Output the [x, y] coordinate of the center of the cell containing the given text.  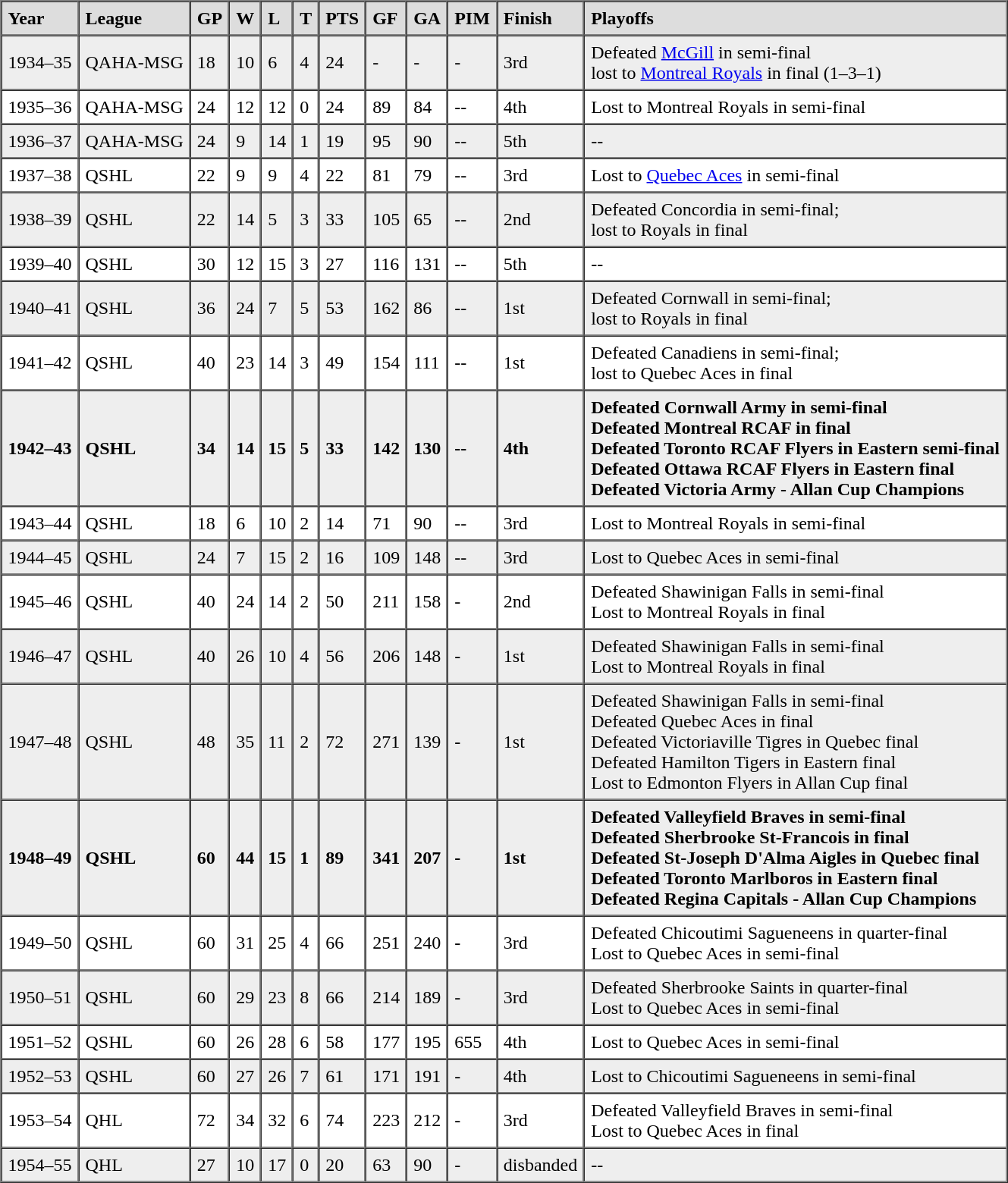
1950–51 [40, 998]
31 [245, 943]
GF [386, 18]
211 [386, 602]
195 [427, 1042]
206 [386, 657]
1954–55 [40, 1165]
1945–46 [40, 602]
T [306, 18]
Defeated Concordia in semi-final;lost to Royals in final [795, 220]
1942–43 [40, 447]
162 [386, 308]
105 [386, 220]
1953–54 [40, 1121]
223 [386, 1121]
20 [342, 1165]
74 [342, 1121]
Playoffs [795, 18]
Defeated Sherbrooke Saints in quarter-finalLost to Quebec Aces in semi-final [795, 998]
W [245, 18]
GP [209, 18]
240 [427, 943]
58 [342, 1042]
109 [386, 557]
1935–36 [40, 106]
PTS [342, 18]
341 [386, 857]
84 [427, 106]
1946–47 [40, 657]
271 [386, 742]
49 [342, 362]
1940–41 [40, 308]
191 [427, 1075]
1939–40 [40, 264]
171 [386, 1075]
Defeated Canadiens in semi-final;lost to Quebec Aces in final [795, 362]
61 [342, 1075]
29 [245, 998]
79 [427, 174]
655 [472, 1042]
1948–49 [40, 857]
25 [277, 943]
Year [40, 18]
Finish [540, 18]
disbanded [540, 1165]
44 [245, 857]
158 [427, 602]
1949–50 [40, 943]
177 [386, 1042]
207 [427, 857]
1936–37 [40, 141]
95 [386, 141]
56 [342, 657]
Defeated Valleyfield Braves in semi-finalLost to Quebec Aces in final [795, 1121]
PIM [472, 18]
L [277, 18]
8 [306, 998]
63 [386, 1165]
212 [427, 1121]
Lost to Chicoutimi Sagueneens in semi-final [795, 1075]
154 [386, 362]
65 [427, 220]
28 [277, 1042]
19 [342, 141]
53 [342, 308]
GA [427, 18]
251 [386, 943]
1941–42 [40, 362]
1944–45 [40, 557]
131 [427, 264]
1938–39 [40, 220]
1951–52 [40, 1042]
11 [277, 742]
Defeated Chicoutimi Sagueneens in quarter-finalLost to Quebec Aces in semi-final [795, 943]
35 [245, 742]
214 [386, 998]
1947–48 [40, 742]
16 [342, 557]
32 [277, 1121]
50 [342, 602]
Defeated McGill in semi-finallost to Montreal Royals in final (1–3–1) [795, 62]
36 [209, 308]
48 [209, 742]
1937–38 [40, 174]
1934–35 [40, 62]
League [135, 18]
1943–44 [40, 523]
1952–53 [40, 1075]
130 [427, 447]
111 [427, 362]
139 [427, 742]
81 [386, 174]
71 [386, 523]
142 [386, 447]
189 [427, 998]
Defeated Cornwall in semi-final;lost to Royals in final [795, 308]
17 [277, 1165]
30 [209, 264]
86 [427, 308]
116 [386, 264]
